Locate the cell with the specified text and output its [X, Y] center coordinate. 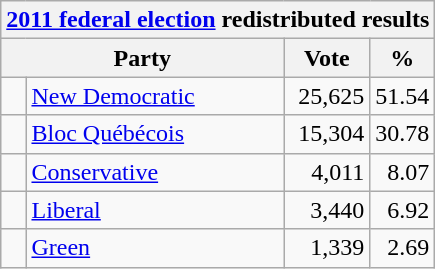
% [402, 58]
3,440 [327, 210]
2.69 [402, 248]
Conservative [155, 172]
Party [142, 58]
25,625 [327, 96]
4,011 [327, 172]
Green [155, 248]
15,304 [327, 134]
6.92 [402, 210]
2011 federal election redistributed results [218, 20]
30.78 [402, 134]
Vote [327, 58]
New Democratic [155, 96]
8.07 [402, 172]
Bloc Québécois [155, 134]
51.54 [402, 96]
Liberal [155, 210]
1,339 [327, 248]
